Identify which cell holds the provided text, then report its (x, y) central coordinate. 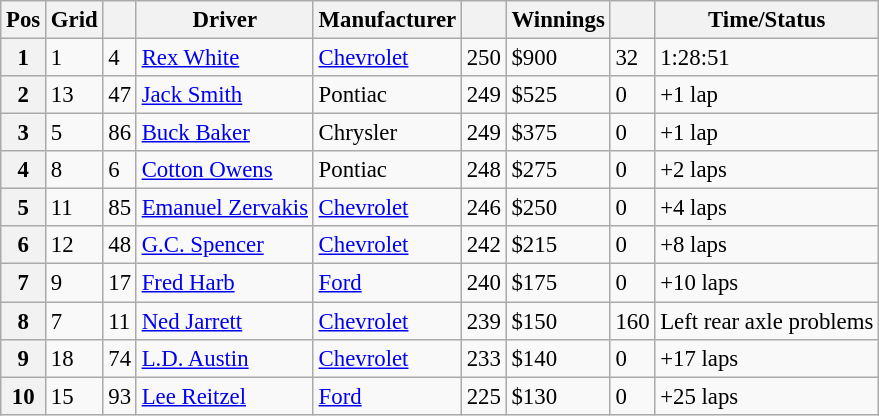
+8 laps (767, 245)
Buck Baker (224, 133)
74 (120, 358)
12 (74, 245)
L.D. Austin (224, 358)
48 (120, 245)
233 (484, 358)
1:28:51 (767, 58)
Ned Jarrett (224, 321)
47 (120, 95)
Lee Reitzel (224, 396)
$140 (558, 358)
$275 (558, 170)
248 (484, 170)
Winnings (558, 20)
85 (120, 208)
Manufacturer (387, 20)
Left rear axle problems (767, 321)
$150 (558, 321)
$900 (558, 58)
3 (24, 133)
$130 (558, 396)
+10 laps (767, 283)
242 (484, 245)
225 (484, 396)
+17 laps (767, 358)
$250 (558, 208)
Chrysler (387, 133)
Emanuel Zervakis (224, 208)
32 (632, 58)
+25 laps (767, 396)
Time/Status (767, 20)
18 (74, 358)
Fred Harb (224, 283)
250 (484, 58)
239 (484, 321)
Cotton Owens (224, 170)
86 (120, 133)
246 (484, 208)
10 (24, 396)
+2 laps (767, 170)
+4 laps (767, 208)
17 (120, 283)
93 (120, 396)
G.C. Spencer (224, 245)
$175 (558, 283)
$375 (558, 133)
160 (632, 321)
15 (74, 396)
2 (24, 95)
$215 (558, 245)
240 (484, 283)
Grid (74, 20)
Pos (24, 20)
Rex White (224, 58)
13 (74, 95)
Jack Smith (224, 95)
Driver (224, 20)
$525 (558, 95)
